Return (x, y) of the center of cell containing provided text 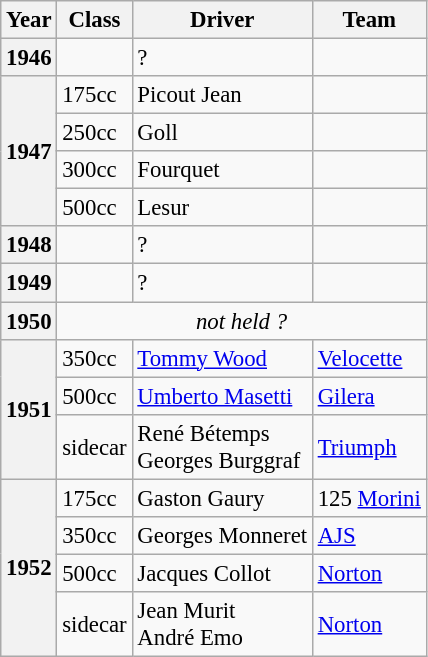
Velocette (369, 358)
Triumph (369, 446)
1952 (29, 568)
Picout Jean (222, 95)
1946 (29, 58)
Tommy Wood (222, 358)
Fourquet (222, 170)
Jean Murit André Emo (222, 624)
Jacques Collot (222, 573)
Year (29, 20)
Goll (222, 133)
not held ? (242, 321)
1949 (29, 283)
1947 (29, 151)
Driver (222, 20)
Gilera (369, 396)
1951 (29, 409)
Team (369, 20)
250cc (94, 133)
René Bétemps Georges Burggraf (222, 446)
Lesur (222, 208)
1950 (29, 321)
Class (94, 20)
Umberto Masetti (222, 396)
Gaston Gaury (222, 498)
1948 (29, 245)
AJS (369, 536)
Georges Monneret (222, 536)
300cc (94, 170)
125 Morini (369, 498)
